Find where the given text appears and provide that cell's center as [X, Y] coordinate. 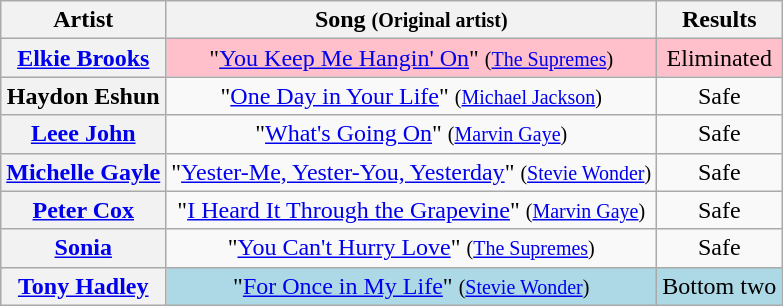
Tony Hadley [84, 286]
Elkie Brooks [84, 58]
"Yester-Me, Yester-You, Yesterday" (Stevie Wonder) [412, 172]
Haydon Eshun [84, 96]
Sonia [84, 248]
"You Can't Hurry Love" (The Supremes) [412, 248]
Song (Original artist) [412, 20]
"What's Going On" (Marvin Gaye) [412, 134]
Leee John [84, 134]
Michelle Gayle [84, 172]
Eliminated [720, 58]
"You Keep Me Hangin' On" (The Supremes) [412, 58]
"One Day in Your Life" (Michael Jackson) [412, 96]
Bottom two [720, 286]
"For Once in My Life" (Stevie Wonder) [412, 286]
"I Heard It Through the Grapevine" (Marvin Gaye) [412, 210]
Peter Cox [84, 210]
Artist [84, 20]
Results [720, 20]
